Return [x, y] of the center of cell containing provided text 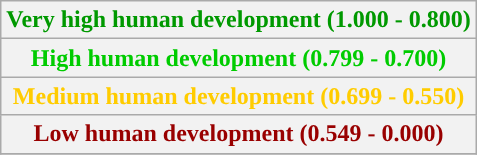
High human development (0.799 - 0.700) [239, 58]
Very high human development (1.000 - 0.800) [239, 20]
Medium human development (0.699 - 0.550) [239, 96]
Low human development (0.549 - 0.000) [239, 134]
